Output the (X, Y) coordinate of the center of the cell containing the given text.  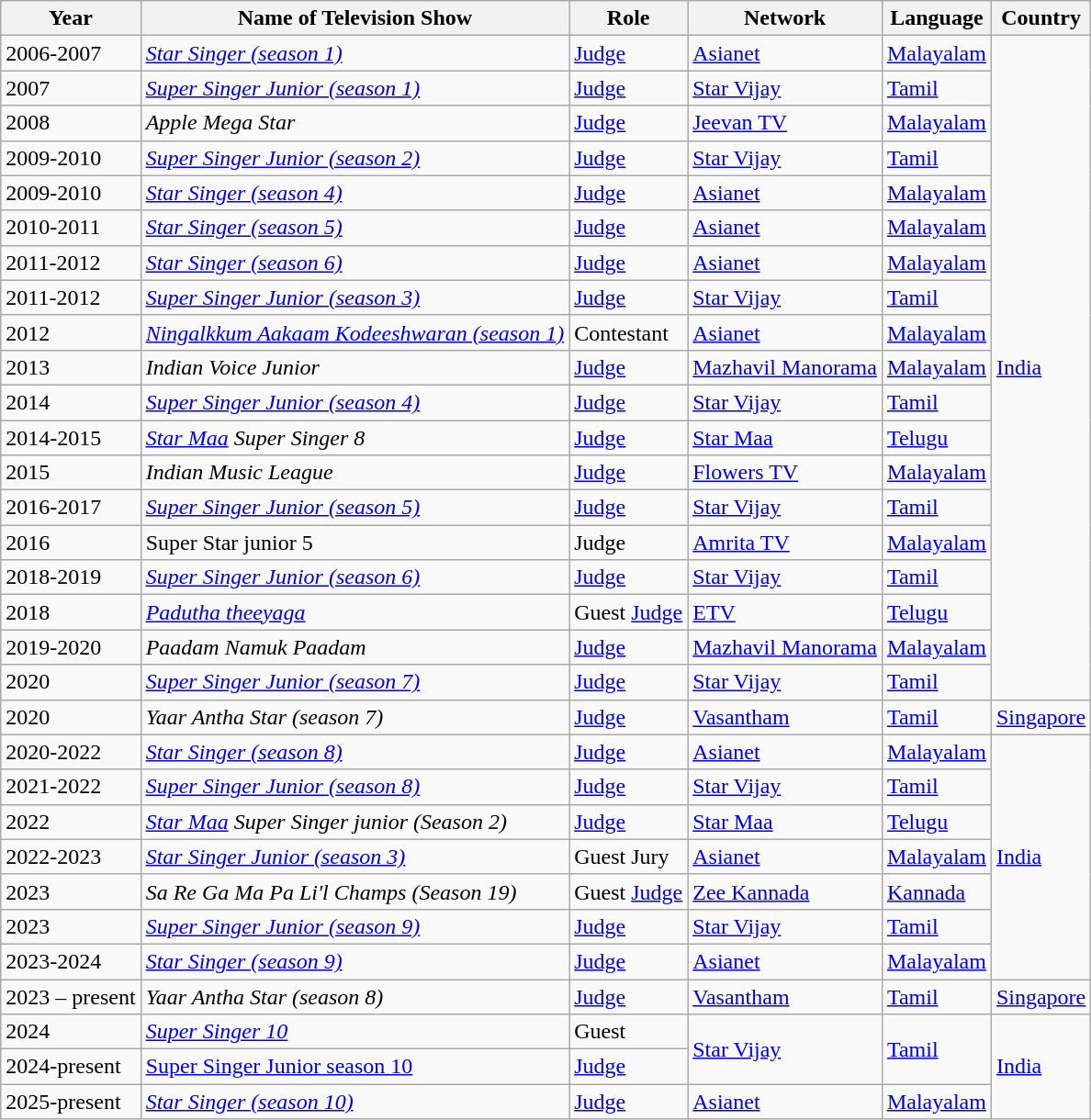
2021-2022 (71, 787)
2014-2015 (71, 438)
Super Star junior 5 (354, 543)
Zee Kannada (785, 891)
Sa Re Ga Ma Pa Li'l Champs (Season 19) (354, 891)
Star Singer (season 10) (354, 1102)
Paadam Namuk Paadam (354, 647)
Name of Television Show (354, 18)
Language (937, 18)
Super Singer Junior (season 9) (354, 926)
2015 (71, 473)
Amrita TV (785, 543)
2024-present (71, 1067)
Super Singer Junior (season 3) (354, 297)
Super Singer Junior (season 1) (354, 88)
Role (628, 18)
Flowers TV (785, 473)
2014 (71, 402)
Super Singer Junior (season 5) (354, 508)
2023 – present (71, 996)
Super Singer Junior (season 7) (354, 682)
Ningalkkum Aakaam Kodeeshwaran (season 1) (354, 332)
Yaar Antha Star (season 8) (354, 996)
2018 (71, 612)
Year (71, 18)
2020-2022 (71, 752)
Contestant (628, 332)
2024 (71, 1032)
2013 (71, 367)
Padutha theeyaga (354, 612)
Star Singer (season 1) (354, 53)
Super Singer Junior (season 2) (354, 158)
Star Singer (season 9) (354, 961)
2023-2024 (71, 961)
Country (1040, 18)
Jeevan TV (785, 123)
Indian Music League (354, 473)
Kannada (937, 891)
Super Singer Junior (season 4) (354, 402)
Star Maa Super Singer 8 (354, 438)
2010-2011 (71, 228)
Star Singer (season 8) (354, 752)
Guest (628, 1032)
Star Maa Super Singer junior (Season 2) (354, 822)
Super Singer 10 (354, 1032)
Star Singer Junior (season 3) (354, 857)
Indian Voice Junior (354, 367)
Guest Jury (628, 857)
Network (785, 18)
2016-2017 (71, 508)
2006-2007 (71, 53)
Yaar Antha Star (season 7) (354, 717)
2022 (71, 822)
ETV (785, 612)
2018-2019 (71, 577)
Star Singer (season 6) (354, 263)
Apple Mega Star (354, 123)
2008 (71, 123)
Super Singer Junior season 10 (354, 1067)
2019-2020 (71, 647)
2022-2023 (71, 857)
2007 (71, 88)
Star Singer (season 5) (354, 228)
Super Singer Junior (season 8) (354, 787)
Super Singer Junior (season 6) (354, 577)
2016 (71, 543)
2025-present (71, 1102)
2012 (71, 332)
Star Singer (season 4) (354, 193)
